Detect which cell encompasses the target text, then output its (X, Y) center coordinate. 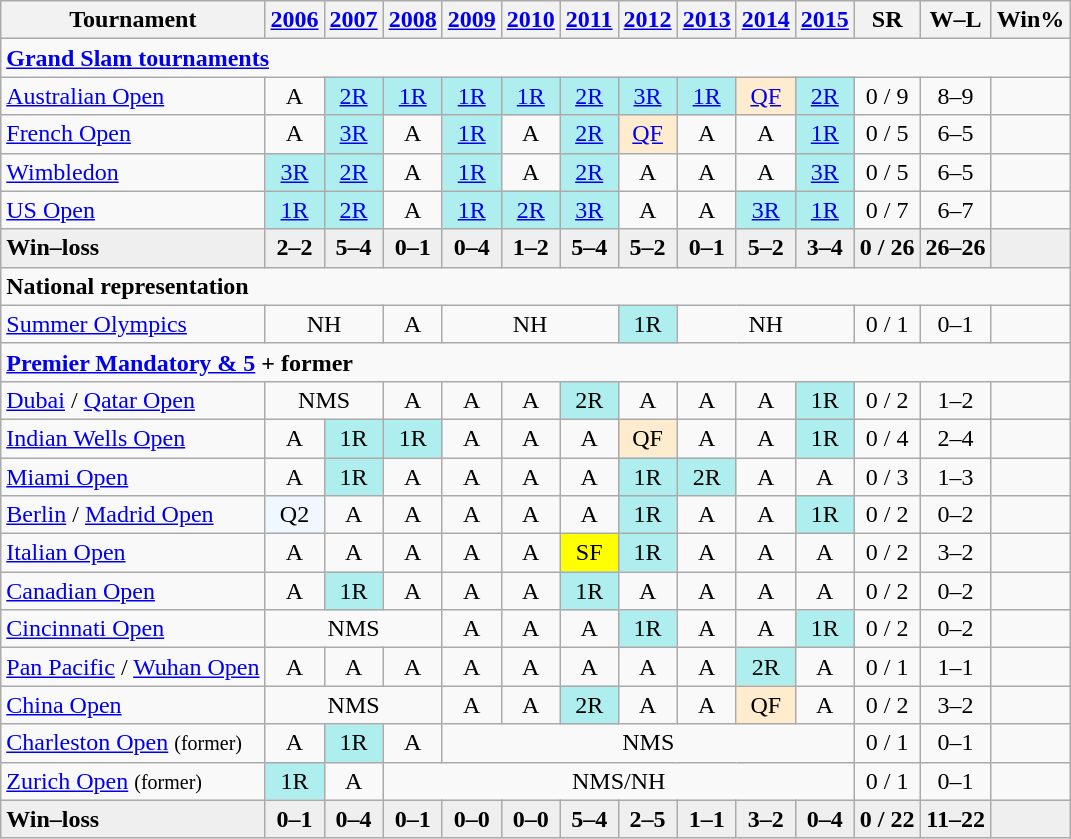
2007 (354, 20)
SF (589, 553)
Win% (1030, 20)
0 / 3 (887, 477)
2–2 (294, 248)
Berlin / Madrid Open (133, 515)
2013 (706, 20)
2–5 (648, 819)
11–22 (956, 819)
Pan Pacific / Wuhan Open (133, 667)
W–L (956, 20)
Zurich Open (former) (133, 781)
Grand Slam tournaments (536, 58)
Australian Open (133, 96)
Q2 (294, 515)
0 / 7 (887, 210)
National representation (536, 286)
26–26 (956, 248)
Tournament (133, 20)
China Open (133, 705)
2008 (412, 20)
3–4 (824, 248)
2014 (766, 20)
2006 (294, 20)
US Open (133, 210)
SR (887, 20)
Italian Open (133, 553)
2012 (648, 20)
NMS/NH (618, 781)
0 / 26 (887, 248)
0 / 4 (887, 438)
6–7 (956, 210)
Premier Mandatory & 5 + former (536, 362)
0 / 22 (887, 819)
French Open (133, 134)
2–4 (956, 438)
Canadian Open (133, 591)
Miami Open (133, 477)
Indian Wells Open (133, 438)
Charleston Open (former) (133, 743)
0 / 9 (887, 96)
Cincinnati Open (133, 629)
2015 (824, 20)
8–9 (956, 96)
Dubai / Qatar Open (133, 400)
2009 (472, 20)
1–3 (956, 477)
Summer Olympics (133, 324)
2010 (530, 20)
2011 (589, 20)
Wimbledon (133, 172)
